Scan for the cell matching the given text and deliver its (x, y) coordinate at center. 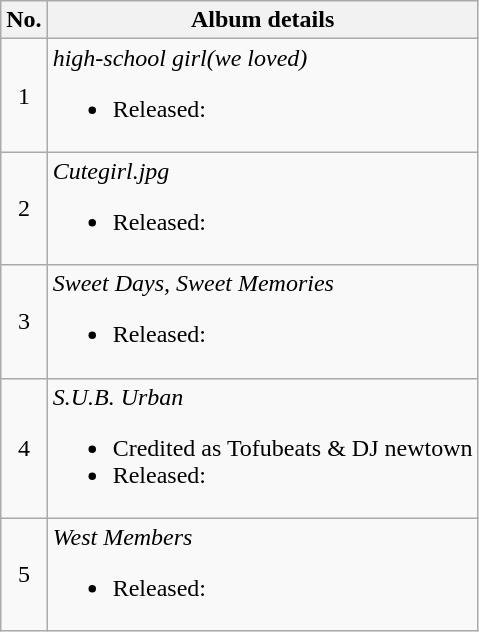
Sweet Days, Sweet MemoriesReleased: (262, 322)
S.U.B. UrbanCredited as Tofubeats & DJ newtownReleased: (262, 448)
No. (24, 20)
2 (24, 208)
4 (24, 448)
West MembersReleased: (262, 574)
Cutegirl.jpgReleased: (262, 208)
5 (24, 574)
1 (24, 96)
Album details (262, 20)
high-school girl(we loved)Released: (262, 96)
3 (24, 322)
